Extract the [X, Y] coordinate from the center of the cell holding the provided text.  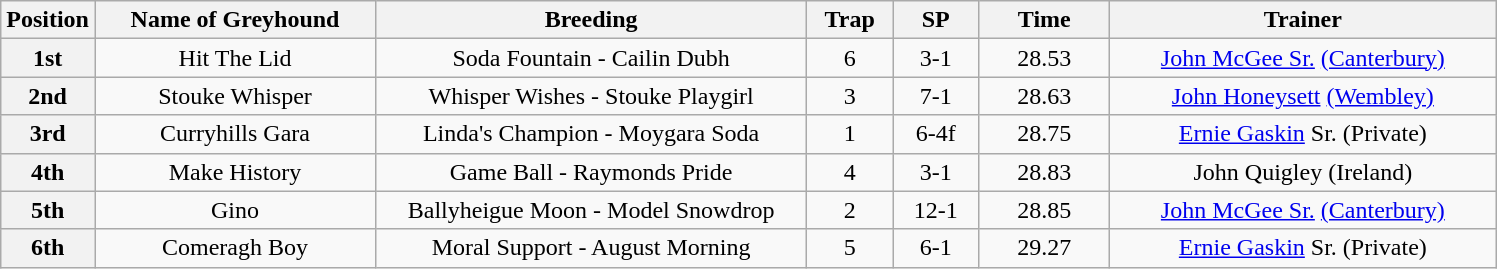
Position [48, 20]
Comeragh Boy [234, 248]
3rd [48, 134]
6-4f [936, 134]
28.85 [1044, 210]
Trap [850, 20]
SP [936, 20]
6th [48, 248]
Linda's Champion - Moygara Soda [592, 134]
28.63 [1044, 96]
Time [1044, 20]
John Quigley (Ireland) [1303, 172]
6 [850, 58]
5 [850, 248]
Make History [234, 172]
Ballyheigue Moon - Model Snowdrop [592, 210]
Name of Greyhound [234, 20]
Breeding [592, 20]
Gino [234, 210]
Soda Fountain - Cailin Dubh [592, 58]
28.83 [1044, 172]
2nd [48, 96]
29.27 [1044, 248]
John Honeysett (Wembley) [1303, 96]
1st [48, 58]
4th [48, 172]
Hit The Lid [234, 58]
3 [850, 96]
28.53 [1044, 58]
Whisper Wishes - Stouke Playgirl [592, 96]
7-1 [936, 96]
5th [48, 210]
2 [850, 210]
Stouke Whisper [234, 96]
12-1 [936, 210]
4 [850, 172]
6-1 [936, 248]
Curryhills Gara [234, 134]
Moral Support - August Morning [592, 248]
1 [850, 134]
28.75 [1044, 134]
Trainer [1303, 20]
Game Ball - Raymonds Pride [592, 172]
